Provide the (X, Y) coordinate of the cell's center where the given text is located.  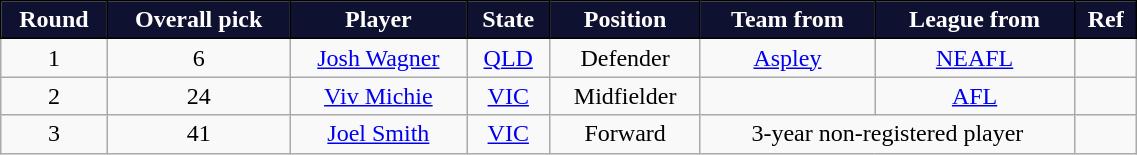
League from (975, 20)
QLD (508, 58)
State (508, 20)
41 (198, 134)
Team from (787, 20)
AFL (975, 96)
Round (54, 20)
NEAFL (975, 58)
Viv Michie (378, 96)
Defender (625, 58)
3 (54, 134)
Position (625, 20)
3-year non-registered player (887, 134)
24 (198, 96)
Aspley (787, 58)
Joel Smith (378, 134)
1 (54, 58)
Player (378, 20)
6 (198, 58)
Forward (625, 134)
2 (54, 96)
Overall pick (198, 20)
Josh Wagner (378, 58)
Ref (1106, 20)
Midfielder (625, 96)
